Detect which cell encompasses the target text, then output its (X, Y) center coordinate. 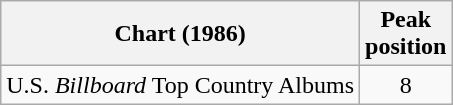
Peakposition (406, 34)
U.S. Billboard Top Country Albums (180, 85)
Chart (1986) (180, 34)
8 (406, 85)
